Locate the cell with the specified text and output its (X, Y) center coordinate. 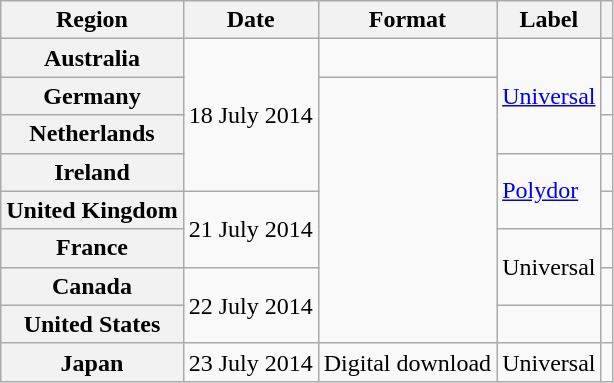
Japan (92, 362)
Polydor (549, 191)
Australia (92, 58)
Region (92, 20)
France (92, 248)
18 July 2014 (250, 115)
Netherlands (92, 134)
United Kingdom (92, 210)
Date (250, 20)
Label (549, 20)
Germany (92, 96)
Ireland (92, 172)
United States (92, 324)
23 July 2014 (250, 362)
21 July 2014 (250, 229)
Format (407, 20)
Digital download (407, 362)
22 July 2014 (250, 305)
Canada (92, 286)
